Extract the [x, y] coordinate from the center of the cell holding the provided text.  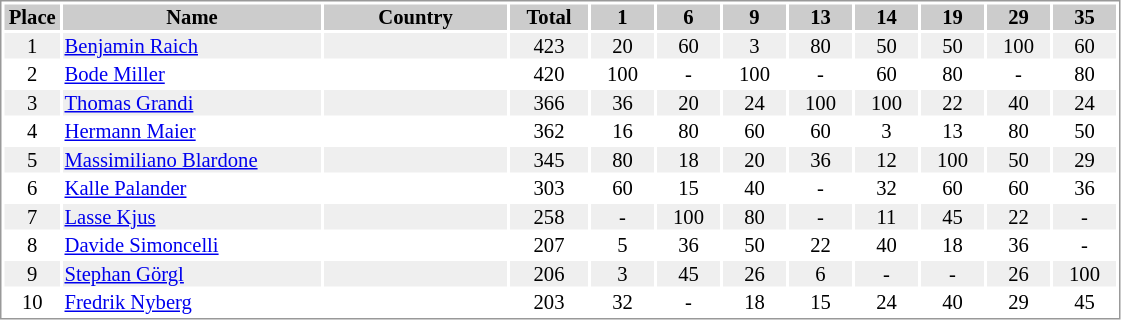
Fredrik Nyberg [192, 303]
258 [549, 217]
207 [549, 245]
14 [886, 17]
19 [952, 17]
4 [32, 131]
Benjamin Raich [192, 46]
Bode Miller [192, 75]
Place [32, 17]
2 [32, 75]
Name [192, 17]
Davide Simoncelli [192, 245]
345 [549, 160]
203 [549, 303]
366 [549, 103]
Kalle Palander [192, 189]
Massimiliano Blardone [192, 160]
11 [886, 217]
206 [549, 274]
Stephan Görgl [192, 274]
10 [32, 303]
Country [416, 17]
12 [886, 160]
Thomas Grandi [192, 103]
7 [32, 217]
362 [549, 131]
8 [32, 245]
Lasse Kjus [192, 217]
420 [549, 75]
35 [1084, 17]
Total [549, 17]
Hermann Maier [192, 131]
303 [549, 189]
423 [549, 46]
16 [622, 131]
